Find where the given text appears and provide that cell's center as (X, Y) coordinate. 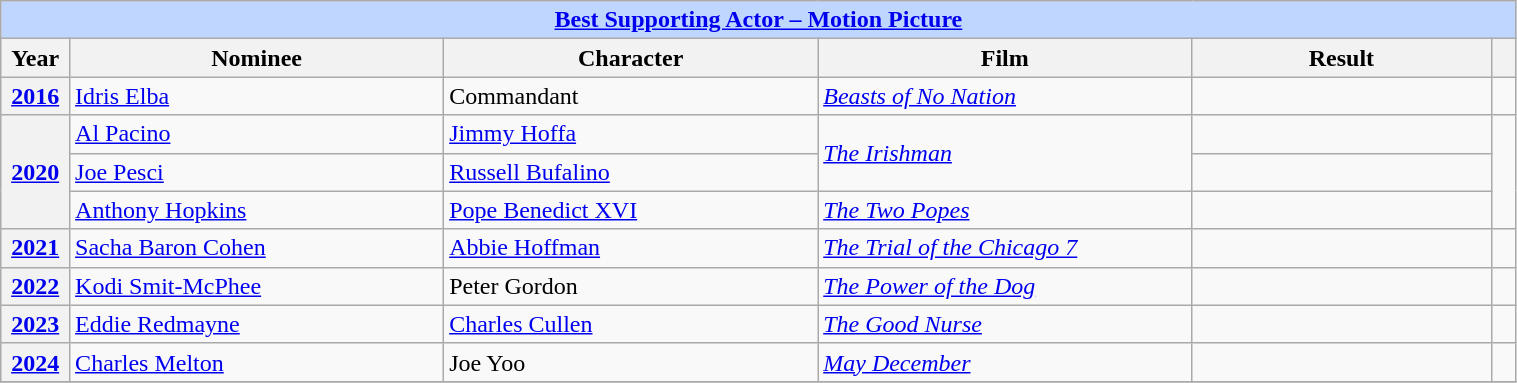
Al Pacino (257, 134)
Year (36, 58)
Result (1342, 58)
Peter Gordon (631, 286)
Kodi Smit-McPhee (257, 286)
Film (1005, 58)
2022 (36, 286)
The Two Popes (1005, 210)
Nominee (257, 58)
Abbie Hoffman (631, 248)
2021 (36, 248)
Sacha Baron Cohen (257, 248)
The Power of the Dog (1005, 286)
Idris Elba (257, 96)
Best Supporting Actor – Motion Picture (758, 20)
Commandant (631, 96)
The Good Nurse (1005, 324)
2020 (36, 172)
Jimmy Hoffa (631, 134)
The Trial of the Chicago 7 (1005, 248)
Eddie Redmayne (257, 324)
Joe Pesci (257, 172)
2016 (36, 96)
May December (1005, 362)
Joe Yoo (631, 362)
2024 (36, 362)
Russell Bufalino (631, 172)
Charles Melton (257, 362)
Charles Cullen (631, 324)
Character (631, 58)
Pope Benedict XVI (631, 210)
The Irishman (1005, 153)
2023 (36, 324)
Anthony Hopkins (257, 210)
Beasts of No Nation (1005, 96)
